For the text-containing cell, return its midpoint in (x, y) coordinate format. 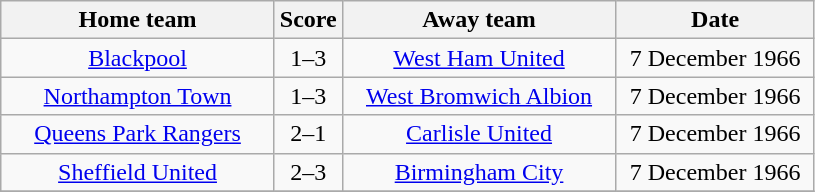
Sheffield United (138, 172)
Queens Park Rangers (138, 134)
Home team (138, 20)
2–3 (308, 172)
Birmingham City (479, 172)
West Ham United (479, 58)
Score (308, 20)
Carlisle United (479, 134)
Date (716, 20)
Away team (479, 20)
Northampton Town (138, 96)
Blackpool (138, 58)
West Bromwich Albion (479, 96)
2–1 (308, 134)
